Scan for the cell matching the given text and deliver its [x, y] coordinate at center. 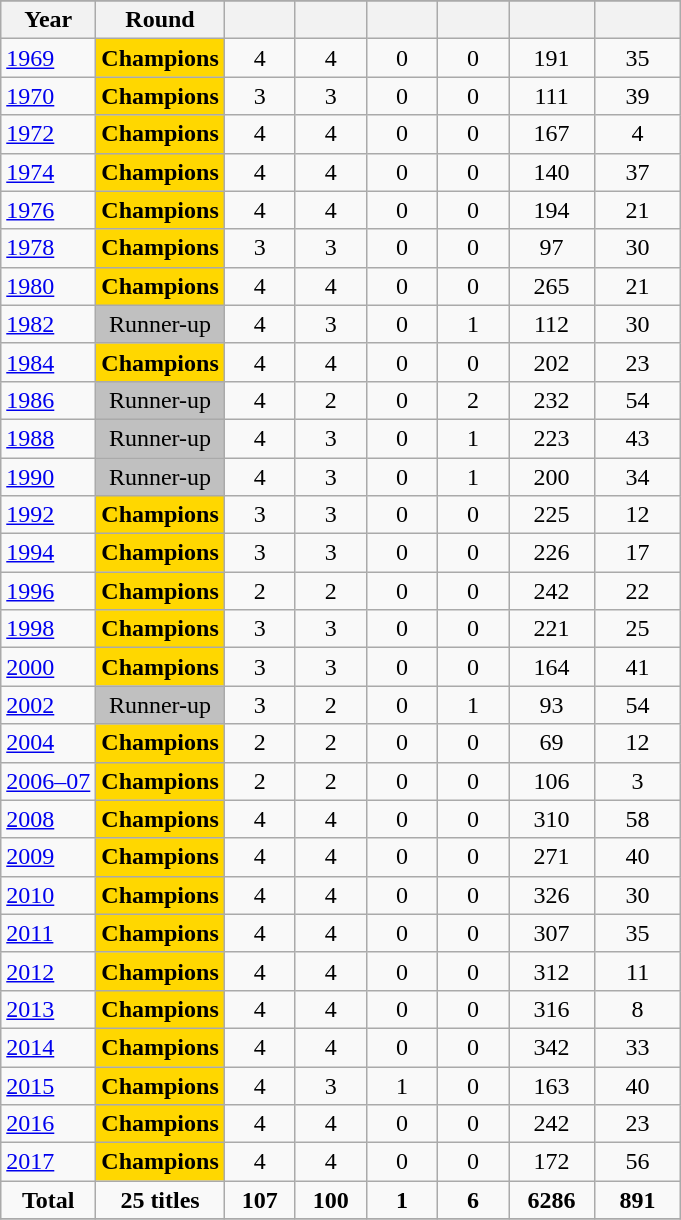
112 [551, 324]
163 [551, 1085]
1992 [48, 515]
191 [551, 58]
11 [638, 971]
41 [638, 667]
43 [638, 438]
39 [638, 96]
6 [472, 1200]
69 [551, 743]
106 [551, 781]
1974 [48, 172]
316 [551, 1009]
2010 [48, 895]
232 [551, 400]
172 [551, 1162]
326 [551, 895]
265 [551, 286]
8 [638, 1009]
2017 [48, 1162]
Year [48, 20]
1994 [48, 553]
111 [551, 96]
6286 [551, 1200]
2002 [48, 705]
100 [330, 1200]
56 [638, 1162]
2006–07 [48, 781]
2008 [48, 819]
33 [638, 1047]
2016 [48, 1124]
1978 [48, 248]
1990 [48, 477]
97 [551, 248]
2014 [48, 1047]
1982 [48, 324]
2000 [48, 667]
1980 [48, 286]
93 [551, 705]
310 [551, 819]
107 [260, 1200]
194 [551, 210]
140 [551, 172]
164 [551, 667]
1988 [48, 438]
1972 [48, 134]
1998 [48, 629]
2011 [48, 933]
58 [638, 819]
312 [551, 971]
225 [551, 515]
221 [551, 629]
1984 [48, 362]
25 titles [160, 1200]
1976 [48, 210]
226 [551, 553]
307 [551, 933]
17 [638, 553]
223 [551, 438]
2009 [48, 857]
1969 [48, 58]
891 [638, 1200]
342 [551, 1047]
Total [48, 1200]
22 [638, 591]
2012 [48, 971]
2004 [48, 743]
200 [551, 477]
1970 [48, 96]
202 [551, 362]
25 [638, 629]
2015 [48, 1085]
2013 [48, 1009]
1996 [48, 591]
1986 [48, 400]
271 [551, 857]
37 [638, 172]
Round [160, 20]
167 [551, 134]
34 [638, 477]
